Pinpoint the cell where the given text exists, returning its [x, y] midpoint coordinate. 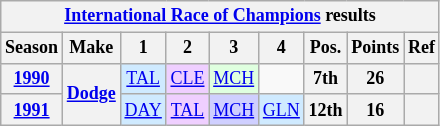
DAY [143, 110]
2 [188, 48]
12th [326, 110]
Dodge [91, 94]
Season [32, 48]
International Race of Champions results [220, 16]
CLE [188, 78]
26 [376, 78]
Pos. [326, 48]
16 [376, 110]
3 [234, 48]
4 [282, 48]
1990 [32, 78]
Ref [422, 48]
1 [143, 48]
1991 [32, 110]
7th [326, 78]
GLN [282, 110]
Make [91, 48]
Points [376, 48]
